Search for the cell housing the specified text and yield its [X, Y] center coordinate. 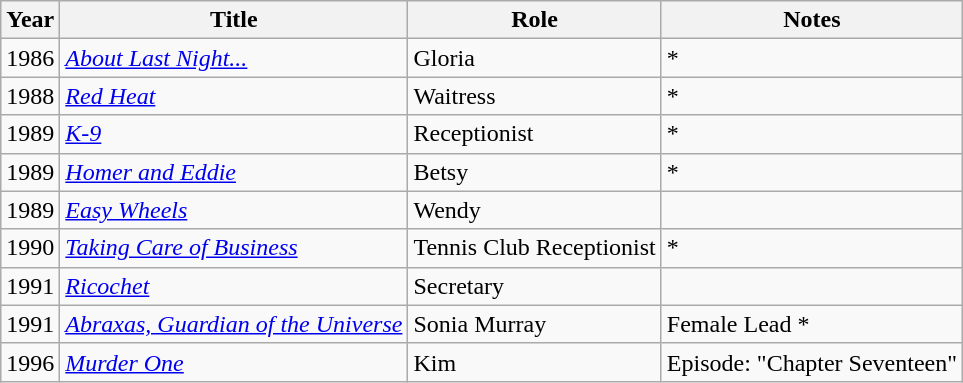
Notes [812, 20]
About Last Night... [234, 58]
Secretary [534, 286]
1990 [30, 248]
Role [534, 20]
Waitress [534, 96]
Gloria [534, 58]
Betsy [534, 172]
Taking Care of Business [234, 248]
Easy Wheels [234, 210]
Episode: "Chapter Seventeen" [812, 362]
Murder One [234, 362]
Female Lead * [812, 324]
1986 [30, 58]
K-9 [234, 134]
Tennis Club Receptionist [534, 248]
Homer and Eddie [234, 172]
Year [30, 20]
1996 [30, 362]
Red Heat [234, 96]
Kim [534, 362]
1988 [30, 96]
Sonia Murray [534, 324]
Receptionist [534, 134]
Abraxas, Guardian of the Universe [234, 324]
Ricochet [234, 286]
Title [234, 20]
Wendy [534, 210]
